From the cell containing the given text, extract its center point as (X, Y) coordinate. 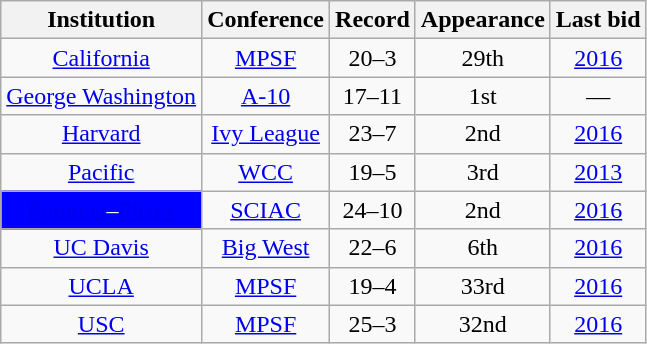
19–4 (373, 286)
Record (373, 20)
29th (482, 58)
Harvard (102, 134)
A-10 (266, 96)
— (598, 96)
23–7 (373, 134)
Pacific (102, 172)
Conference (266, 20)
Pomona–Pitzer (102, 210)
USC (102, 324)
George Washington (102, 96)
UCLA (102, 286)
20–3 (373, 58)
UC Davis (102, 248)
Appearance (482, 20)
22–6 (373, 248)
24–10 (373, 210)
California (102, 58)
19–5 (373, 172)
3rd (482, 172)
25–3 (373, 324)
Institution (102, 20)
Ivy League (266, 134)
Last bid (598, 20)
WCC (266, 172)
SCIAC (266, 210)
32nd (482, 324)
17–11 (373, 96)
33rd (482, 286)
6th (482, 248)
2013 (598, 172)
1st (482, 96)
Big West (266, 248)
